Detect which cell encompasses the target text, then output its (X, Y) center coordinate. 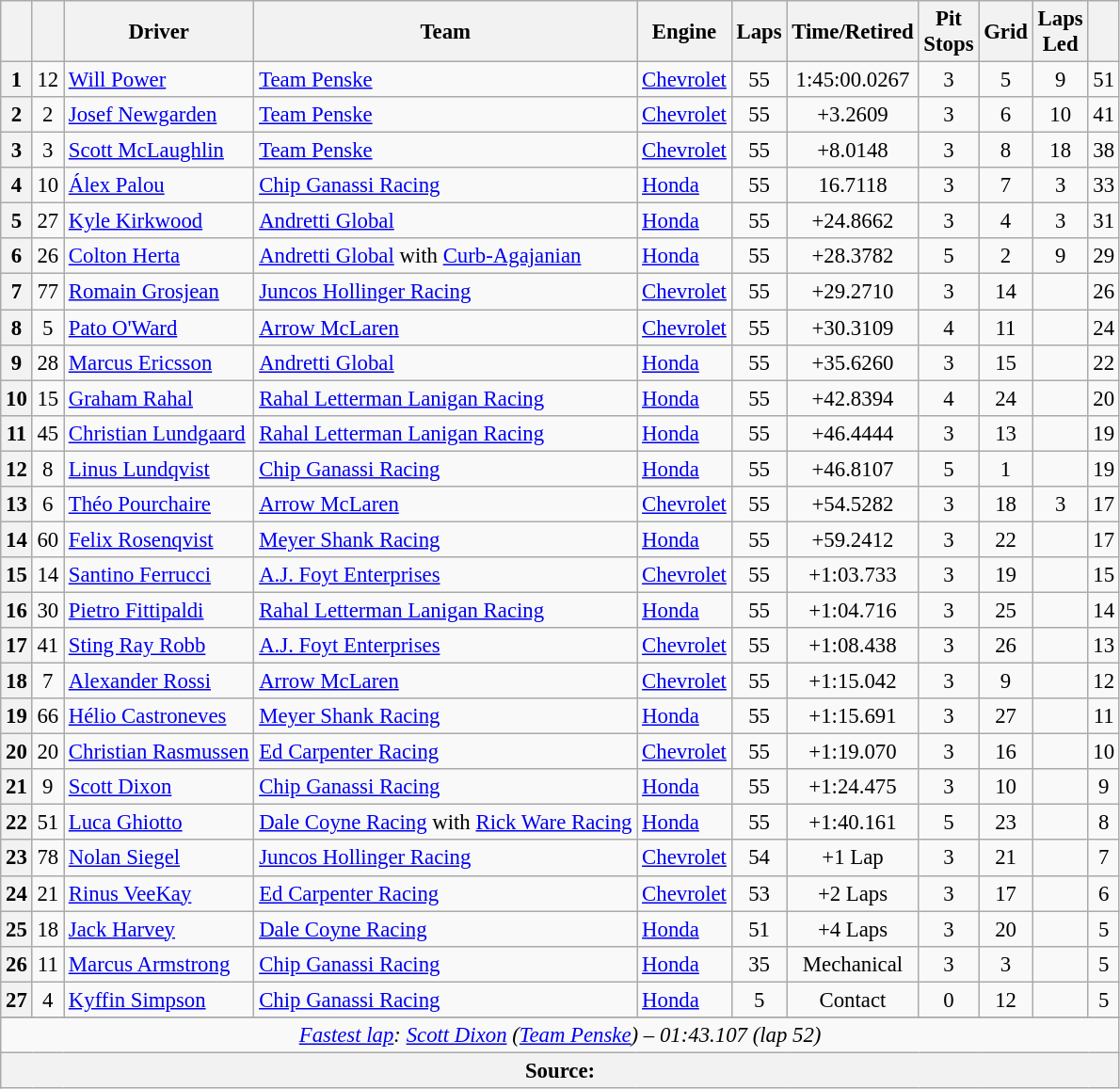
45 (47, 433)
Álex Palou (159, 185)
+1:08.438 (853, 646)
38 (1103, 151)
Marcus Armstrong (159, 964)
+46.4444 (853, 433)
+1:03.733 (853, 575)
Andretti Global with Curb-Agajanian (446, 257)
33 (1103, 185)
+29.2710 (853, 292)
Felix Rosenqvist (159, 539)
Pietro Fittipaldi (159, 610)
35 (759, 964)
Colton Herta (159, 257)
28 (47, 362)
Laps (759, 32)
+30.3109 (853, 328)
30 (47, 610)
1:45:00.0267 (853, 80)
31 (1103, 221)
66 (47, 716)
LapsLed (1060, 32)
60 (47, 539)
78 (47, 858)
Scott McLaughlin (159, 151)
Marcus Ericsson (159, 362)
Dale Coyne Racing (446, 929)
+1:04.716 (853, 610)
Engine (684, 32)
+3.2609 (853, 115)
54 (759, 858)
29 (1103, 257)
Christian Rasmussen (159, 752)
Hélio Castroneves (159, 716)
Grid (1005, 32)
+1:15.042 (853, 681)
Santino Ferrucci (159, 575)
53 (759, 893)
Sting Ray Robb (159, 646)
Driver (159, 32)
+4 Laps (853, 929)
+1:24.475 (853, 787)
Alexander Rossi (159, 681)
Luca Ghiotto (159, 823)
Mechanical (853, 964)
Fastest lap: Scott Dixon (Team Penske) – 01:43.107 (lap 52) (561, 1035)
Time/Retired (853, 32)
Contact (853, 1000)
+1:15.691 (853, 716)
77 (47, 292)
+8.0148 (853, 151)
+1:40.161 (853, 823)
Kyffin Simpson (159, 1000)
0 (949, 1000)
Christian Lundgaard (159, 433)
Pato O'Ward (159, 328)
Nolan Siegel (159, 858)
Dale Coyne Racing with Rick Ware Racing (446, 823)
+59.2412 (853, 539)
Théo Pourchaire (159, 504)
Source: (561, 1070)
Will Power (159, 80)
+24.8662 (853, 221)
Rinus VeeKay (159, 893)
+54.5282 (853, 504)
+2 Laps (853, 893)
Jack Harvey (159, 929)
Graham Rahal (159, 398)
16.7118 (853, 185)
+1:19.070 (853, 752)
PitStops (949, 32)
Kyle Kirkwood (159, 221)
Josef Newgarden (159, 115)
+1 Lap (853, 858)
Linus Lundqvist (159, 469)
+46.8107 (853, 469)
+28.3782 (853, 257)
Team (446, 32)
+35.6260 (853, 362)
+42.8394 (853, 398)
Romain Grosjean (159, 292)
Scott Dixon (159, 787)
